Find where the given text appears and provide that cell's center as (X, Y) coordinate. 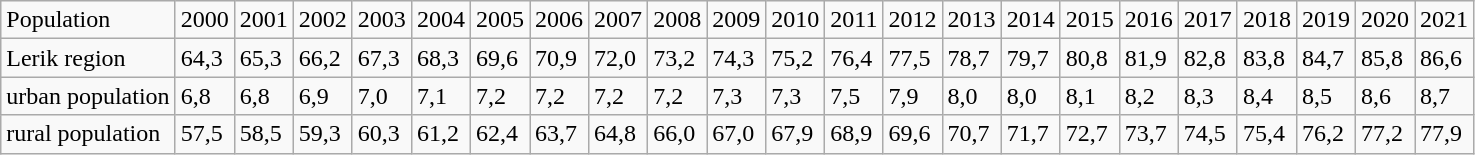
6,9 (322, 96)
76,2 (1326, 134)
2017 (1208, 20)
2008 (678, 20)
2015 (1090, 20)
2007 (618, 20)
8,2 (1148, 96)
59,3 (322, 134)
84,7 (1326, 58)
72,7 (1090, 134)
7,0 (382, 96)
2009 (736, 20)
2003 (382, 20)
86,6 (1444, 58)
2002 (322, 20)
67,9 (796, 134)
70,9 (560, 58)
62,4 (500, 134)
67,0 (736, 134)
2005 (500, 20)
79,7 (1030, 58)
2011 (854, 20)
2001 (264, 20)
77,2 (1384, 134)
8,6 (1384, 96)
61,2 (440, 134)
66,0 (678, 134)
80,8 (1090, 58)
65,3 (264, 58)
64,8 (618, 134)
8,1 (1090, 96)
73,2 (678, 58)
73,7 (1148, 134)
8,7 (1444, 96)
2006 (560, 20)
58,5 (264, 134)
60,3 (382, 134)
75,2 (796, 58)
2018 (1266, 20)
68,3 (440, 58)
2010 (796, 20)
8,3 (1208, 96)
2021 (1444, 20)
8,4 (1266, 96)
urban population (88, 96)
64,3 (204, 58)
77,9 (1444, 134)
7,5 (854, 96)
74,5 (1208, 134)
Population (88, 20)
57,5 (204, 134)
63,7 (560, 134)
77,5 (912, 58)
2013 (972, 20)
74,3 (736, 58)
2012 (912, 20)
rural population (88, 134)
85,8 (1384, 58)
72,0 (618, 58)
Lerik region (88, 58)
71,7 (1030, 134)
2016 (1148, 20)
2004 (440, 20)
2020 (1384, 20)
7,9 (912, 96)
75,4 (1266, 134)
2000 (204, 20)
2014 (1030, 20)
67,3 (382, 58)
2019 (1326, 20)
8,5 (1326, 96)
83,8 (1266, 58)
66,2 (322, 58)
76,4 (854, 58)
7,1 (440, 96)
68,9 (854, 134)
81,9 (1148, 58)
82,8 (1208, 58)
70,7 (972, 134)
78,7 (972, 58)
